Find where the given text appears and provide that cell's center as (x, y) coordinate. 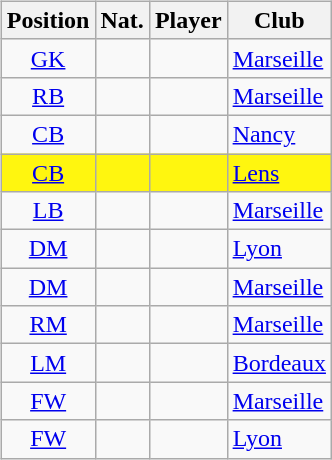
Player (188, 20)
Lens (279, 173)
RM (48, 325)
Nancy (279, 134)
Nat. (122, 20)
Position (48, 20)
RB (48, 96)
LB (48, 211)
Club (279, 20)
GK (48, 58)
LM (48, 363)
Bordeaux (279, 363)
